Extract the (x, y) coordinate from the center of the cell holding the provided text.  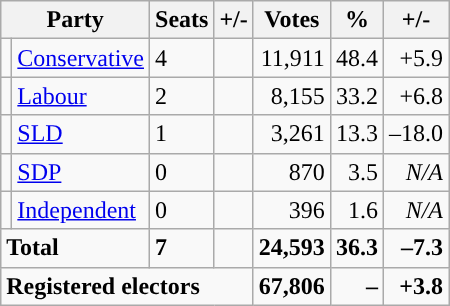
Votes (292, 20)
Conservative (81, 58)
1 (182, 134)
–7.3 (416, 248)
24,593 (292, 248)
–18.0 (416, 134)
870 (292, 172)
SLD (81, 134)
+6.8 (416, 96)
Seats (182, 20)
– (356, 286)
+5.9 (416, 58)
1.6 (356, 210)
Registered electors (128, 286)
67,806 (292, 286)
2 (182, 96)
3.5 (356, 172)
4 (182, 58)
11,911 (292, 58)
Party (76, 20)
+3.8 (416, 286)
36.3 (356, 248)
3,261 (292, 134)
8,155 (292, 96)
Total (76, 248)
Labour (81, 96)
SDP (81, 172)
Independent (81, 210)
48.4 (356, 58)
396 (292, 210)
% (356, 20)
7 (182, 248)
33.2 (356, 96)
13.3 (356, 134)
